Output the [x, y] coordinate of the center of the cell containing the given text.  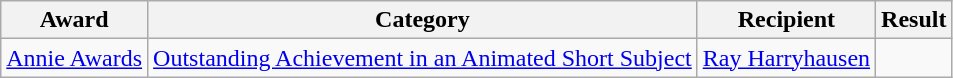
Outstanding Achievement in an Animated Short Subject [423, 58]
Ray Harryhausen [786, 58]
Result [914, 20]
Category [423, 20]
Annie Awards [74, 58]
Recipient [786, 20]
Award [74, 20]
